Identify which cell holds the provided text, then report its (x, y) central coordinate. 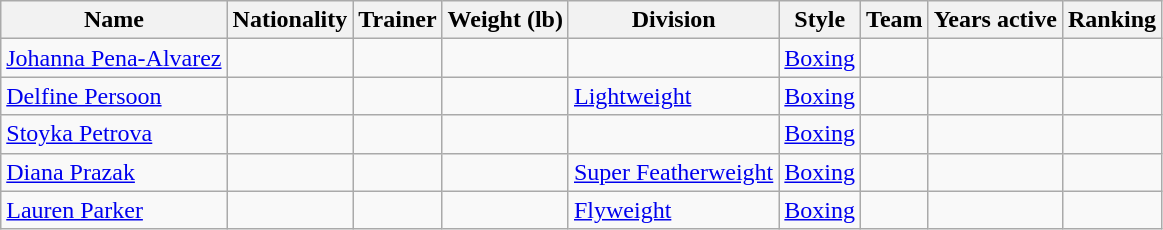
Name (114, 20)
Team (895, 20)
Lightweight (673, 96)
Trainer (398, 20)
Ranking (1112, 20)
Stoyka Petrova (114, 134)
Nationality (290, 20)
Lauren Parker (114, 210)
Super Featherweight (673, 172)
Weight (lb) (505, 20)
Johanna Pena-Alvarez (114, 58)
Style (820, 20)
Diana Prazak (114, 172)
Delfine Persoon (114, 96)
Years active (995, 20)
Division (673, 20)
Flyweight (673, 210)
